Detect which cell encompasses the target text, then output its [X, Y] center coordinate. 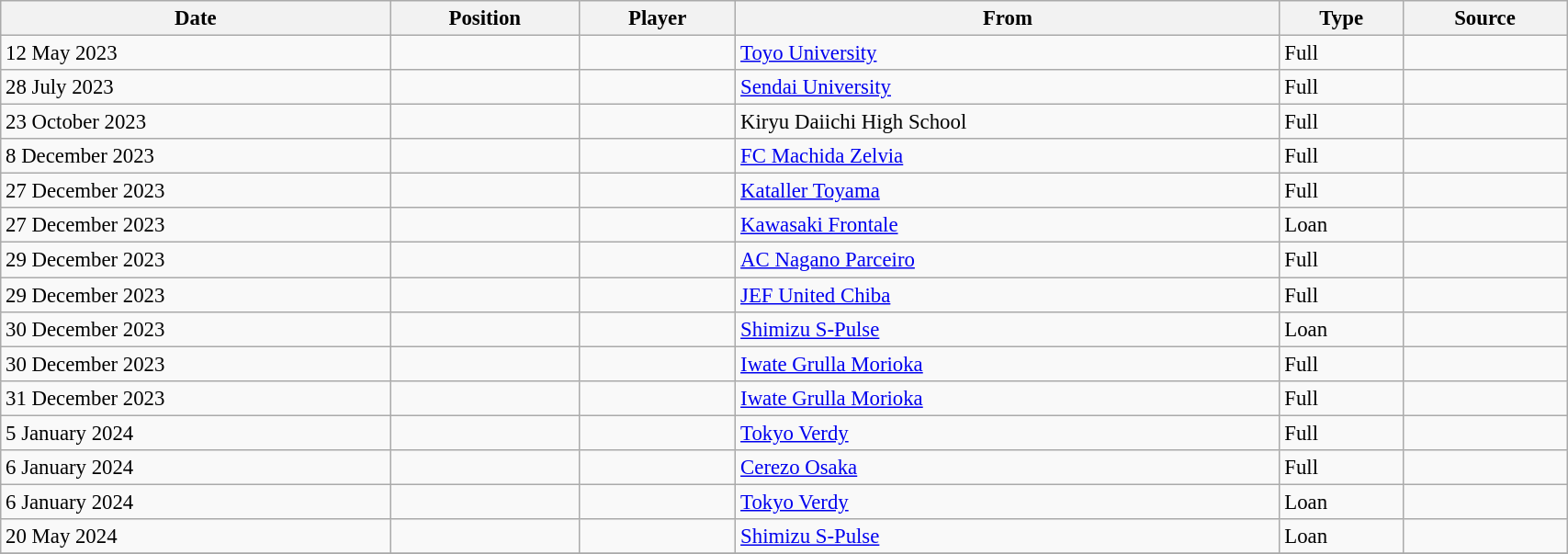
Player [657, 18]
Kawasaki Frontale [1008, 225]
AC Nagano Parceiro [1008, 260]
Cerezo Osaka [1008, 468]
8 December 2023 [196, 156]
Kiryu Daiichi High School [1008, 122]
Position [485, 18]
FC Machida Zelvia [1008, 156]
From [1008, 18]
5 January 2024 [196, 433]
Sendai University [1008, 87]
Kataller Toyama [1008, 191]
23 October 2023 [196, 122]
20 May 2024 [196, 537]
JEF United Chiba [1008, 295]
Type [1341, 18]
31 December 2023 [196, 398]
Toyo University [1008, 53]
Date [196, 18]
12 May 2023 [196, 53]
28 July 2023 [196, 87]
Source [1484, 18]
